Capture the cell that displays the provided text and extract its (X, Y) central coordinate. 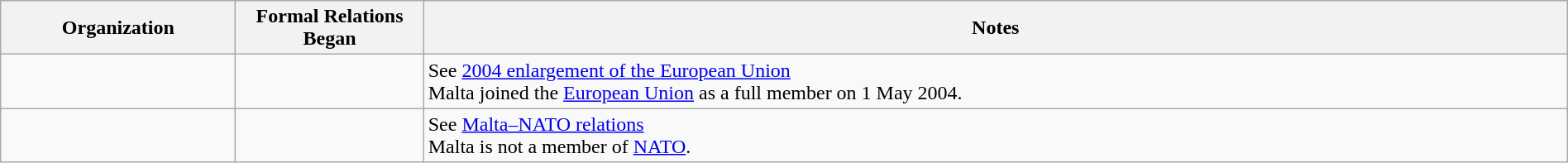
Notes (996, 28)
See 2004 enlargement of the European UnionMalta joined the European Union as a full member on 1 May 2004. (996, 81)
Organization (118, 28)
Formal Relations Began (329, 28)
See Malta–NATO relationsMalta is not a member of NATO. (996, 136)
